Output the [X, Y] coordinate of the center of the cell containing the given text.  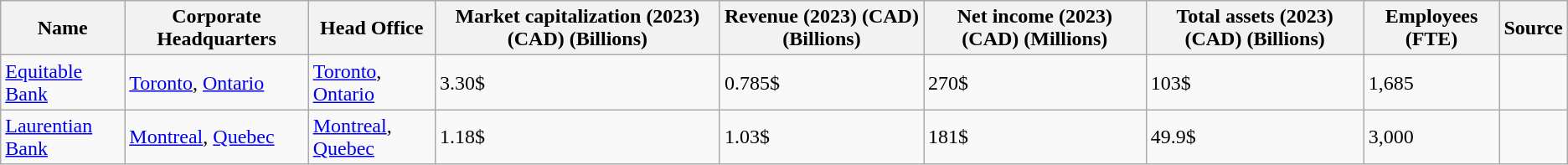
1,685 [1431, 82]
49.9$ [1255, 137]
Head Office [372, 28]
Revenue (2023) (CAD) (Billions) [821, 28]
Market capitalization (2023) (CAD) (Billions) [577, 28]
3,000 [1431, 137]
Laurentian Bank [63, 137]
1.03$ [821, 137]
Employees (FTE) [1431, 28]
Total assets (2023) (CAD) (Billions) [1255, 28]
Name [63, 28]
3.30$ [577, 82]
103$ [1255, 82]
Source [1533, 28]
Equitable Bank [63, 82]
Corporate Headquarters [216, 28]
0.785$ [821, 82]
181$ [1034, 137]
Net income (2023) (CAD) (Millions) [1034, 28]
270$ [1034, 82]
1.18$ [577, 137]
